Provide the (X, Y) coordinate of the cell's center where the given text is located.  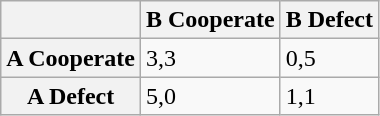
3,3 (210, 58)
A Defect (71, 96)
A Cooperate (71, 58)
5,0 (210, 96)
B Defect (329, 20)
1,1 (329, 96)
0,5 (329, 58)
B Cooperate (210, 20)
